Locate the cell with the specified text and output its (x, y) center coordinate. 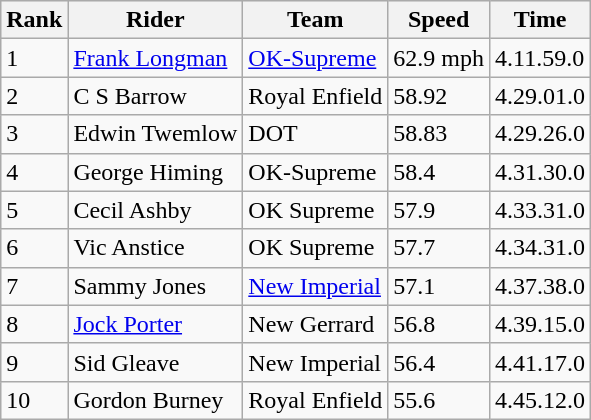
4.31.30.0 (540, 172)
58.92 (439, 96)
Rider (156, 20)
4 (34, 172)
3 (34, 134)
Speed (439, 20)
1 (34, 58)
Rank (34, 20)
Frank Longman (156, 58)
57.7 (439, 248)
56.8 (439, 324)
George Himing (156, 172)
57.1 (439, 286)
Team (316, 20)
55.6 (439, 400)
4.39.15.0 (540, 324)
Time (540, 20)
4.29.26.0 (540, 134)
62.9 mph (439, 58)
Cecil Ashby (156, 210)
57.9 (439, 210)
10 (34, 400)
DOT (316, 134)
Gordon Burney (156, 400)
7 (34, 286)
4.34.31.0 (540, 248)
C S Barrow (156, 96)
4.29.01.0 (540, 96)
Vic Anstice (156, 248)
Jock Porter (156, 324)
8 (34, 324)
58.4 (439, 172)
6 (34, 248)
Edwin Twemlow (156, 134)
2 (34, 96)
Sid Gleave (156, 362)
4.11.59.0 (540, 58)
4.33.31.0 (540, 210)
Sammy Jones (156, 286)
58.83 (439, 134)
9 (34, 362)
5 (34, 210)
4.45.12.0 (540, 400)
New Gerrard (316, 324)
4.41.17.0 (540, 362)
4.37.38.0 (540, 286)
56.4 (439, 362)
